Return (x, y) of the center of cell containing provided text 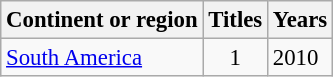
Titles (236, 20)
1 (236, 58)
Continent or region (102, 20)
Years (300, 20)
2010 (300, 58)
South America (102, 58)
